Capture the cell that displays the provided text and extract its [X, Y] central coordinate. 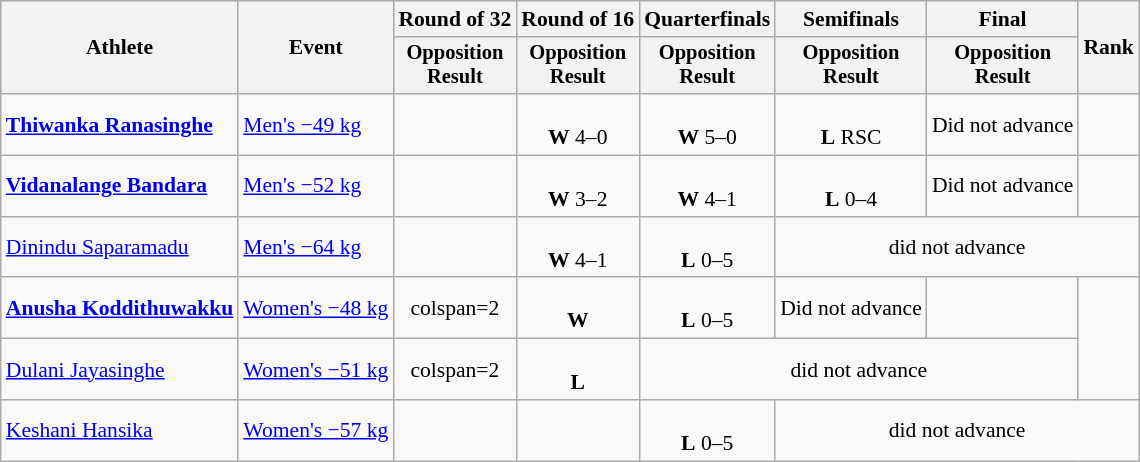
Round of 16 [578, 19]
Men's −49 kg [316, 124]
W 5–0 [707, 124]
Dulani Jayasinghe [120, 370]
Women's −51 kg [316, 370]
Women's −57 kg [316, 430]
Vidanalange Bandara [120, 186]
Thiwanka Ranasinghe [120, 124]
Rank [1108, 48]
Anusha Koddithuwakku [120, 308]
W [578, 308]
Semifinals [851, 19]
Men's −64 kg [316, 248]
Keshani Hansika [120, 430]
L RSC [851, 124]
Event [316, 48]
Dinindu Saparamadu [120, 248]
L 0–4 [851, 186]
Women's −48 kg [316, 308]
L [578, 370]
W 4–0 [578, 124]
Final [1003, 19]
W 3–2 [578, 186]
Round of 32 [454, 19]
Athlete [120, 48]
Men's −52 kg [316, 186]
Quarterfinals [707, 19]
